From the cell containing the given text, extract its center point as [X, Y] coordinate. 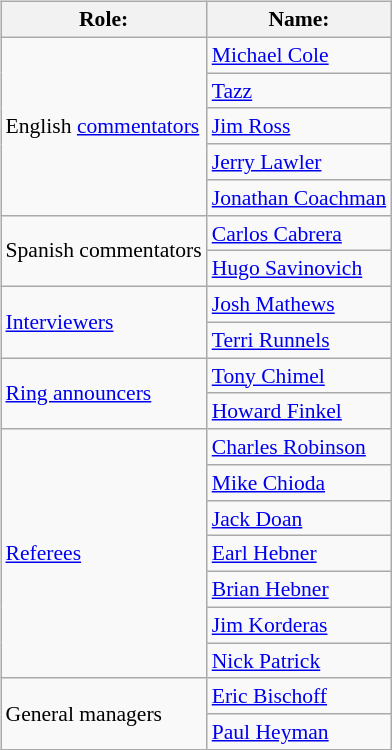
Jonathan Coachman [300, 198]
Terri Runnels [300, 340]
Josh Mathews [300, 305]
Hugo Savinovich [300, 269]
Brian Hebner [300, 590]
Referees [103, 554]
Role: [103, 20]
Charles Robinson [300, 447]
Spanish commentators [103, 250]
Nick Patrick [300, 661]
Carlos Cabrera [300, 233]
Tony Chimel [300, 376]
Michael Cole [300, 55]
Name: [300, 20]
Jim Ross [300, 126]
General managers [103, 714]
Ring announcers [103, 394]
Jim Korderas [300, 625]
Eric Bischoff [300, 696]
Jack Doan [300, 518]
Interviewers [103, 322]
Mike Chioda [300, 483]
Howard Finkel [300, 411]
Tazz [300, 91]
English commentators [103, 126]
Earl Hebner [300, 554]
Jerry Lawler [300, 162]
Paul Heyman [300, 732]
